Return the [X, Y] coordinate for the center point of the cell that contains the specified text.  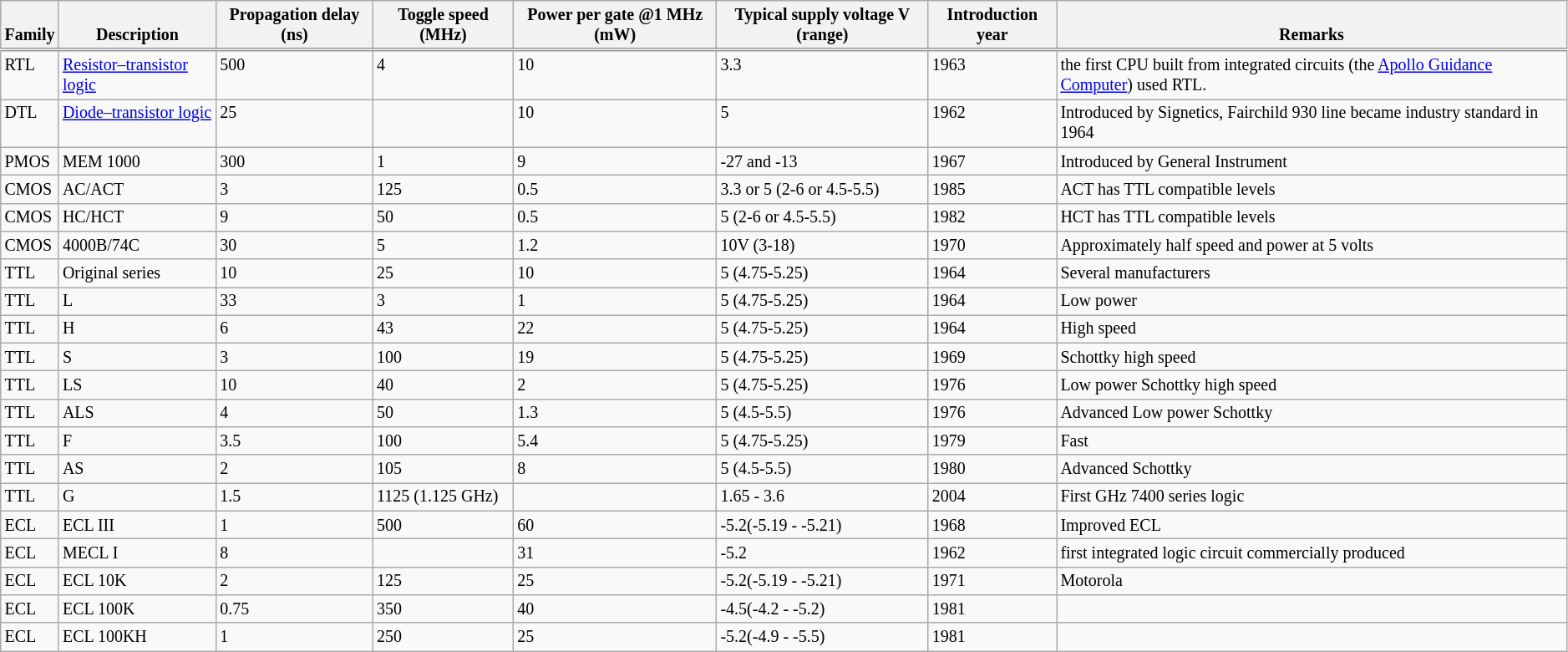
1125 (1.125 GHz) [443, 497]
19 [615, 358]
350 [443, 609]
60 [615, 525]
AS [137, 470]
2004 [992, 497]
250 [443, 637]
HCT has TTL compatible levels [1312, 217]
Diode–transistor logic [137, 124]
LS [137, 385]
6 [295, 329]
-5.2 [822, 553]
1.2 [615, 246]
5 (2-6 or 4.5-5.5) [822, 217]
Improved ECL [1312, 525]
1968 [992, 525]
ACT has TTL compatible levels [1312, 189]
Schottky high speed [1312, 358]
Introduced by Signetics, Fairchild 930 line became industry standard in 1964 [1312, 124]
1980 [992, 470]
5.4 [615, 441]
-4.5(-4.2 - -5.2) [822, 609]
1970 [992, 246]
1969 [992, 358]
Propagation delay (ns) [295, 25]
PMOS [30, 160]
G [137, 497]
Fast [1312, 441]
L [137, 301]
First GHz 7400 series logic [1312, 497]
1963 [992, 75]
ALS [137, 413]
Family [30, 25]
ECL 10K [137, 582]
1967 [992, 160]
Low power [1312, 301]
105 [443, 470]
Toggle speed (MHz) [443, 25]
4000B/74C [137, 246]
3.5 [295, 441]
300 [295, 160]
-5.2(-4.9 - -5.5) [822, 637]
1982 [992, 217]
H [137, 329]
30 [295, 246]
3.3 or 5 (2-6 or 4.5-5.5) [822, 189]
1971 [992, 582]
Approximately half speed and power at 5 volts [1312, 246]
High speed [1312, 329]
Original series [137, 273]
22 [615, 329]
3.3 [822, 75]
MECL I [137, 553]
1.3 [615, 413]
ECL 100KH [137, 637]
ECL 100K [137, 609]
0.75 [295, 609]
1.5 [295, 497]
RTL [30, 75]
1985 [992, 189]
the first CPU built from integrated circuits (the Apollo Guidance Computer) used RTL. [1312, 75]
MEM 1000 [137, 160]
HC/HCT [137, 217]
F [137, 441]
AC/ACT [137, 189]
Resistor–transistor logic [137, 75]
S [137, 358]
ECL III [137, 525]
Typical supply voltage V (range) [822, 25]
first integrated logic circuit commercially produced [1312, 553]
Introduction year [992, 25]
10V (3-18) [822, 246]
Several manufacturers [1312, 273]
Advanced Schottky [1312, 470]
33 [295, 301]
DTL [30, 124]
1979 [992, 441]
Power per gate @1 MHz (mW) [615, 25]
Description [137, 25]
Low power Schottky high speed [1312, 385]
31 [615, 553]
43 [443, 329]
Advanced Low power Schottky [1312, 413]
Remarks [1312, 25]
Introduced by General Instrument [1312, 160]
Motorola [1312, 582]
1.65 - 3.6 [822, 497]
-27 and -13 [822, 160]
